Extract the [x, y] coordinate from the center of the cell holding the provided text.  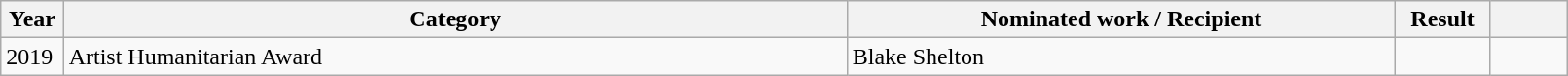
Category [456, 19]
Artist Humanitarian Award [456, 57]
Nominated work / Recipient [1121, 19]
2019 [32, 57]
Year [32, 19]
Result [1442, 19]
Blake Shelton [1121, 57]
